Detect which cell encompasses the target text, then output its [x, y] center coordinate. 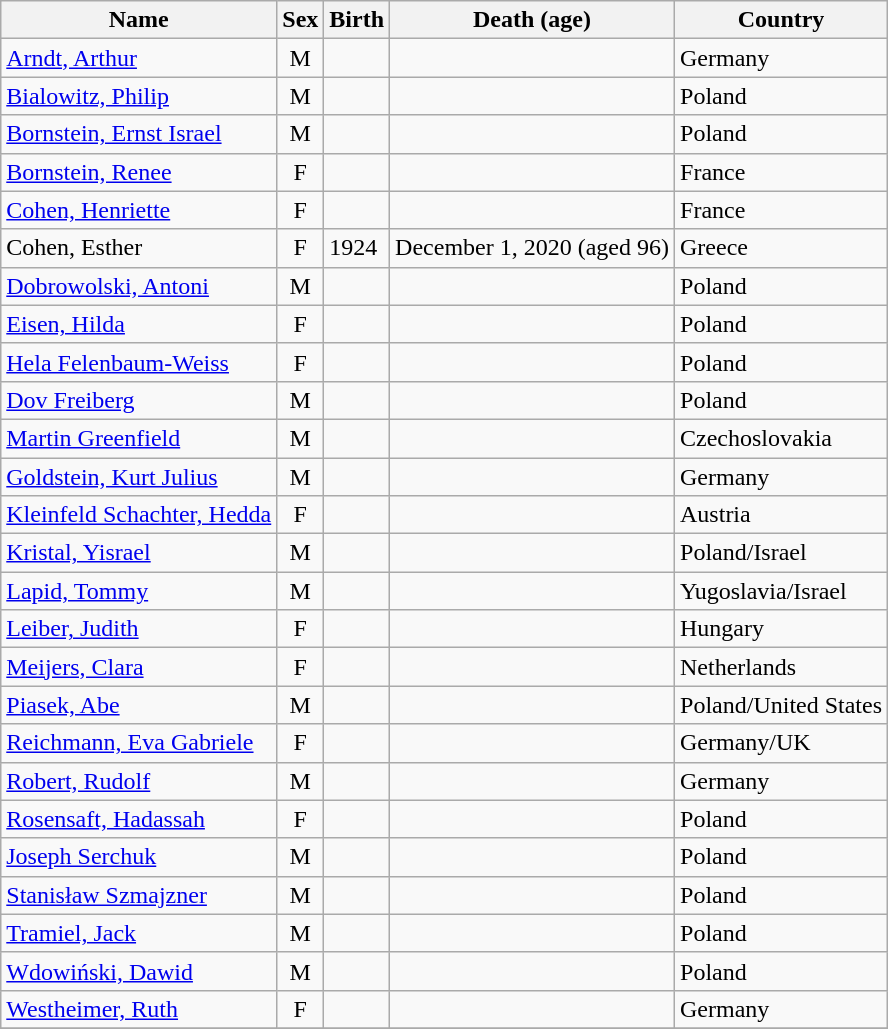
Greece [782, 248]
December 1, 2020 (aged 96) [532, 248]
Sex [300, 20]
Lapid, Tommy [139, 591]
Cohen, Henriette [139, 210]
Hela Felenbaum-Weiss [139, 362]
Reichmann, Eva Gabriele [139, 743]
Netherlands [782, 667]
Yugoslavia/Israel [782, 591]
Arndt, Arthur [139, 58]
Westheimer, Ruth [139, 1009]
Dobrowolski, Antoni [139, 286]
Dov Freiberg [139, 400]
Birth [357, 20]
Kristal, Yisrael [139, 553]
Bornstein, Renee [139, 172]
Stanisław Szmajzner [139, 895]
Bialowitz, Philip [139, 96]
Meijers, Clara [139, 667]
Goldstein, Kurt Julius [139, 477]
Bornstein, Ernst Israel [139, 134]
Wdowiński, Dawid [139, 971]
Tramiel, Jack [139, 933]
Leiber, Judith [139, 629]
Czechoslovakia [782, 438]
Poland/United States [782, 705]
Germany/UK [782, 743]
Martin Greenfield [139, 438]
Robert, Rudolf [139, 781]
Piasek, Abe [139, 705]
Name [139, 20]
Kleinfeld Schachter, Hedda [139, 515]
Eisen, Hilda [139, 324]
Joseph Serchuk [139, 857]
Austria [782, 515]
Death (age) [532, 20]
Hungary [782, 629]
Poland/Israel [782, 553]
Rosensaft, Hadassah [139, 819]
Cohen, Esther [139, 248]
1924 [357, 248]
Country [782, 20]
